For the text-containing cell, return its midpoint in (x, y) coordinate format. 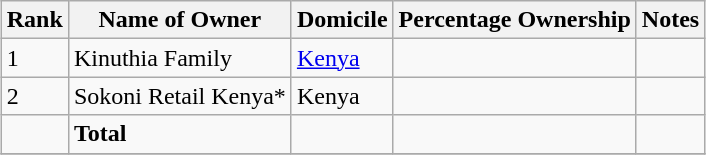
Rank (34, 20)
Domicile (342, 20)
Percentage Ownership (514, 20)
Notes (670, 20)
2 (34, 96)
Name of Owner (180, 20)
Sokoni Retail Kenya* (180, 96)
1 (34, 58)
Total (180, 134)
Kinuthia Family (180, 58)
